Provide the (x, y) coordinate of the cell's center where the given text is located.  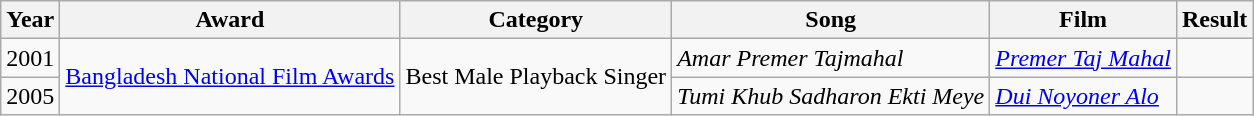
Premer Taj Mahal (1084, 58)
Result (1214, 20)
Film (1084, 20)
Award (230, 20)
2005 (30, 96)
Amar Premer Tajmahal (831, 58)
Best Male Playback Singer (536, 77)
2001 (30, 58)
Dui Noyoner Alo (1084, 96)
Bangladesh National Film Awards (230, 77)
Year (30, 20)
Category (536, 20)
Tumi Khub Sadharon Ekti Meye (831, 96)
Song (831, 20)
